Search for the cell housing the specified text and yield its (x, y) center coordinate. 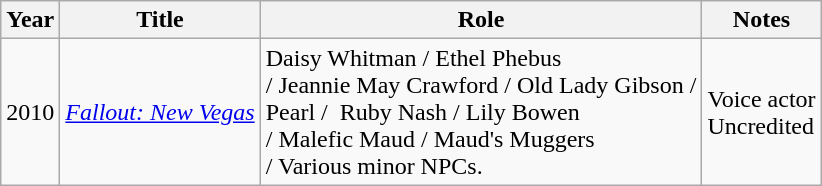
Role (481, 20)
Title (160, 20)
2010 (30, 112)
Fallout: New Vegas (160, 112)
Notes (762, 20)
Voice actorUncredited (762, 112)
Year (30, 20)
